Pinpoint the cell where the given text exists, returning its (x, y) midpoint coordinate. 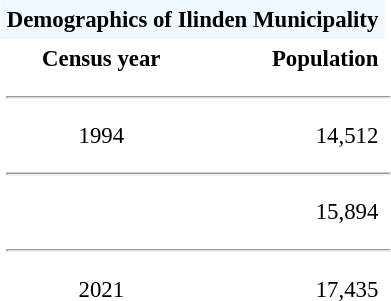
Population (294, 58)
Demographics of Ilinden Municipality (193, 20)
Census year (102, 58)
14,512 (294, 136)
1994 (102, 136)
15,894 (294, 212)
